For the text-containing cell, return its midpoint in (x, y) coordinate format. 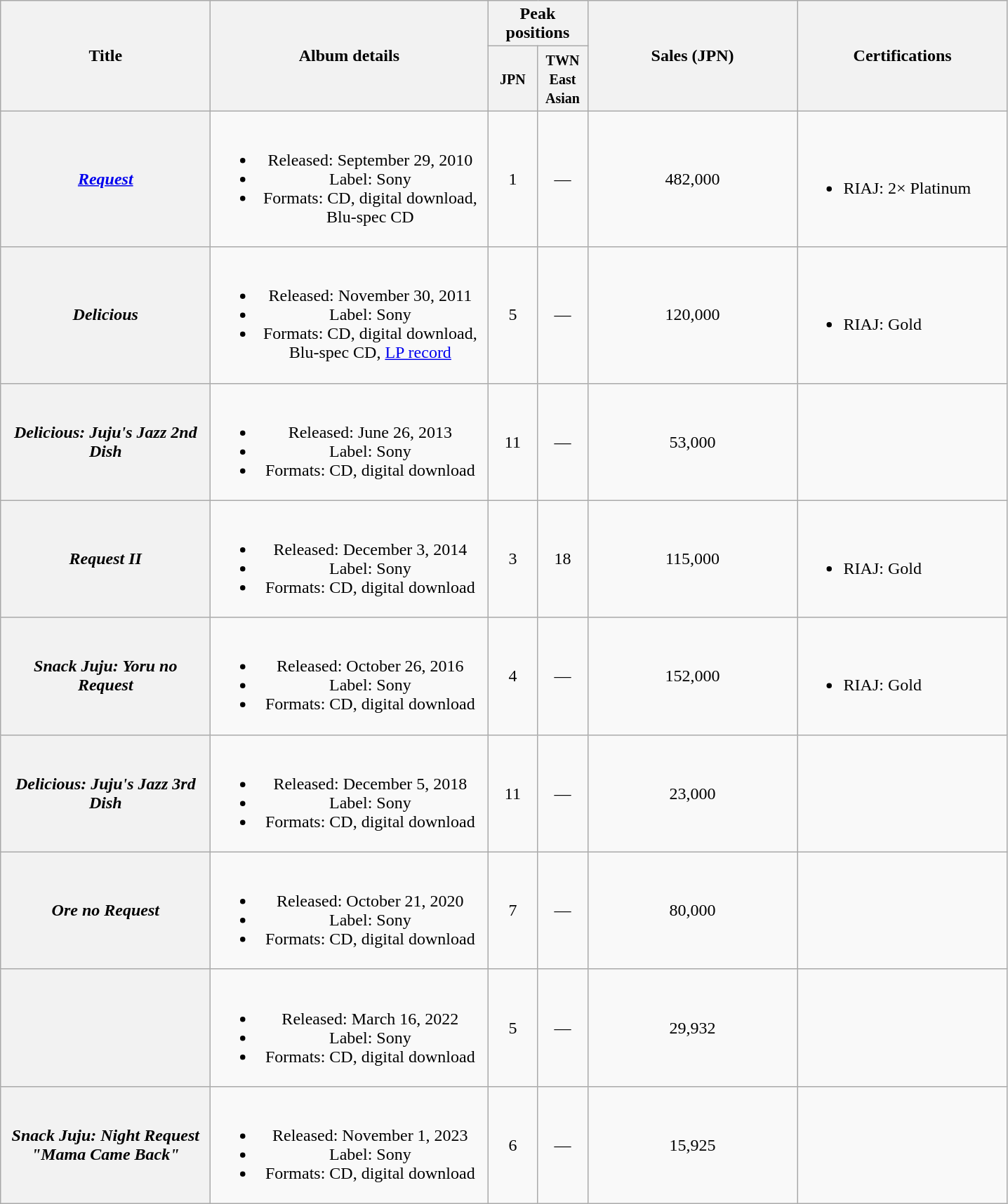
80,000 (692, 911)
Released: September 29, 2010 Label: SonyFormats: CD, digital download, Blu-spec CD (350, 179)
3 (512, 558)
23,000 (692, 793)
Album details (350, 56)
152,000 (692, 676)
6 (512, 1145)
Delicious: Juju's Jazz 3rd Dish (105, 793)
Released: December 3, 2014 Label: SonyFormats: CD, digital download (350, 558)
1 (512, 179)
Released: November 30, 2011 Label: SonyFormats: CD, digital download, Blu-spec CD, LP record (350, 315)
Request (105, 179)
Released: June 26, 2013 Label: SonyFormats: CD, digital download (350, 442)
Released: October 26, 2016 Label: SonyFormats: CD, digital download (350, 676)
Released: November 1, 2023 Label: SonyFormats: CD, digital download (350, 1145)
Delicious (105, 315)
Snack Juju: Yoru no Request (105, 676)
Request II (105, 558)
115,000 (692, 558)
7 (512, 911)
15,925 (692, 1145)
29,932 (692, 1027)
Released: October 21, 2020 Label: SonyFormats: CD, digital download (350, 911)
120,000 (692, 315)
Title (105, 56)
Snack Juju: Night Request "Mama Came Back" (105, 1145)
Sales (JPN) (692, 56)
482,000 (692, 179)
TWN East Asian (563, 79)
Peak positions (538, 24)
RIAJ: 2× Platinum (903, 179)
Delicious: Juju's Jazz 2nd Dish (105, 442)
Ore no Request (105, 911)
Certifications (903, 56)
4 (512, 676)
18 (563, 558)
JPN (512, 79)
Released: March 16, 2022 Label: SonyFormats: CD, digital download (350, 1027)
53,000 (692, 442)
Released: December 5, 2018 Label: SonyFormats: CD, digital download (350, 793)
